Return the [X, Y] coordinate for the center point of the cell that contains the specified text.  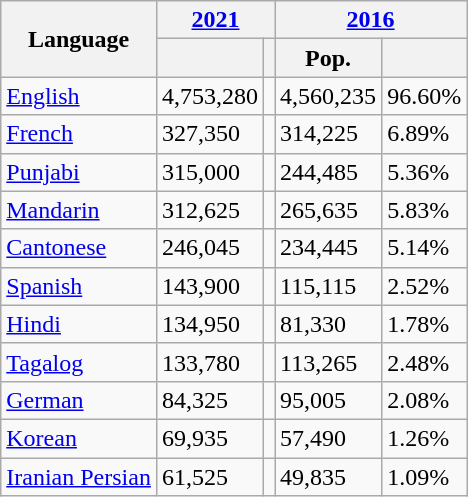
5.36% [424, 172]
246,045 [210, 248]
Hindi [79, 324]
1.78% [424, 324]
115,115 [328, 286]
314,225 [328, 134]
German [79, 400]
1.09% [424, 477]
244,485 [328, 172]
5.83% [424, 210]
2016 [371, 20]
133,780 [210, 362]
2021 [215, 20]
Cantonese [79, 248]
4,560,235 [328, 96]
312,625 [210, 210]
French [79, 134]
2.48% [424, 362]
2.52% [424, 286]
327,350 [210, 134]
Language [79, 39]
Korean [79, 438]
134,950 [210, 324]
English [79, 96]
49,835 [328, 477]
Spanish [79, 286]
234,445 [328, 248]
69,935 [210, 438]
95,005 [328, 400]
Pop. [328, 58]
57,490 [328, 438]
Mandarin [79, 210]
Tagalog [79, 362]
113,265 [328, 362]
265,635 [328, 210]
5.14% [424, 248]
84,325 [210, 400]
96.60% [424, 96]
Iranian Persian [79, 477]
61,525 [210, 477]
315,000 [210, 172]
4,753,280 [210, 96]
6.89% [424, 134]
2.08% [424, 400]
1.26% [424, 438]
143,900 [210, 286]
Punjabi [79, 172]
81,330 [328, 324]
